Return the [X, Y] coordinate for the center point of the cell that contains the specified text.  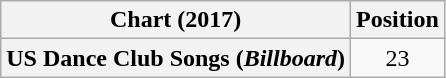
Position [398, 20]
23 [398, 58]
Chart (2017) [176, 20]
US Dance Club Songs (Billboard) [176, 58]
